Detect which cell encompasses the target text, then output its (X, Y) center coordinate. 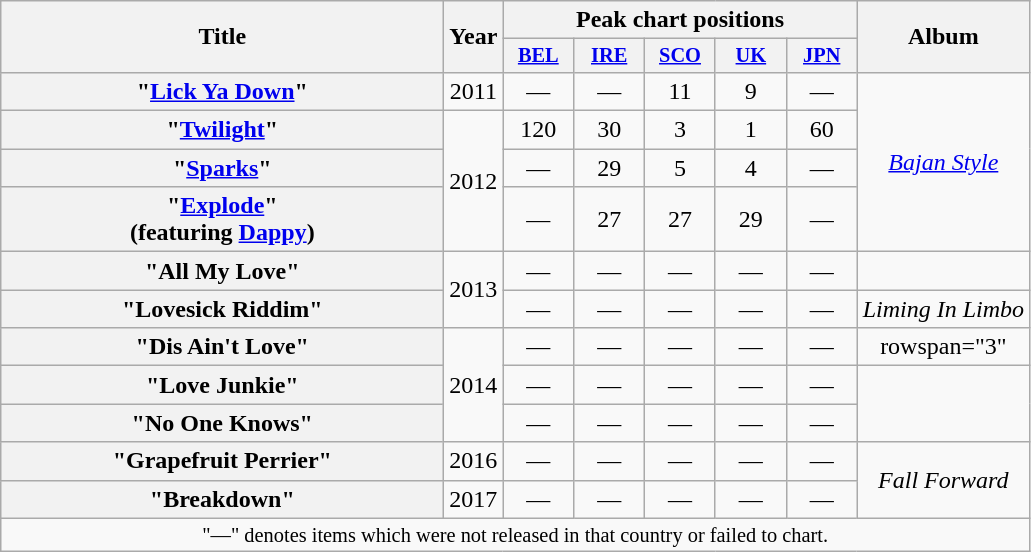
9 (750, 91)
2016 (474, 461)
2017 (474, 499)
JPN (822, 56)
2014 (474, 385)
3 (680, 130)
2011 (474, 91)
UK (750, 56)
SCO (680, 56)
Bajan Style (943, 162)
Liming In Limbo (943, 309)
"Love Junkie" (222, 385)
"Grapefruit Perrier" (222, 461)
"Twilight" (222, 130)
11 (680, 91)
"Explode" (featuring Dappy) (222, 220)
"Breakdown" (222, 499)
"Lovesick Riddim" (222, 309)
"No One Knows" (222, 423)
"—" denotes items which were not released in that country or failed to chart. (516, 535)
2013 (474, 290)
60 (822, 130)
1 (750, 130)
"All My Love" (222, 271)
Year (474, 37)
rowspan="3" (943, 347)
4 (750, 168)
"Lick Ya Down" (222, 91)
IRE (610, 56)
"Sparks" (222, 168)
Peak chart positions (680, 20)
Title (222, 37)
5 (680, 168)
Fall Forward (943, 480)
BEL (538, 56)
"Dis Ain't Love" (222, 347)
Album (943, 37)
30 (610, 130)
120 (538, 130)
2012 (474, 182)
